Detect which cell encompasses the target text, then output its [x, y] center coordinate. 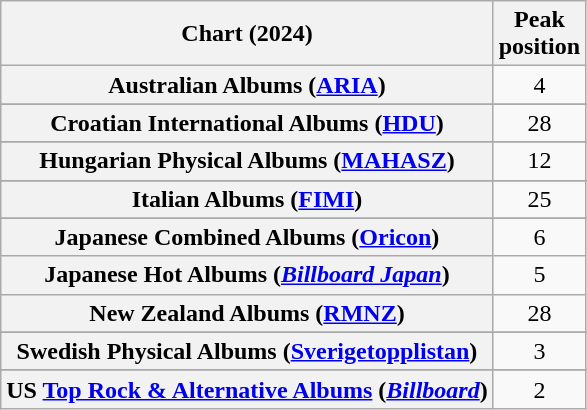
Chart (2024) [247, 34]
New Zealand Albums (RMNZ) [247, 313]
US Top Rock & Alternative Albums (Billboard) [247, 389]
2 [539, 389]
Australian Albums (ARIA) [247, 85]
25 [539, 199]
Italian Albums (FIMI) [247, 199]
Swedish Physical Albums (Sverigetopplistan) [247, 351]
3 [539, 351]
Croatian International Albums (HDU) [247, 123]
4 [539, 85]
Hungarian Physical Albums (MAHASZ) [247, 161]
12 [539, 161]
6 [539, 237]
5 [539, 275]
Japanese Combined Albums (Oricon) [247, 237]
Japanese Hot Albums (Billboard Japan) [247, 275]
Peakposition [539, 34]
